Pinpoint the cell where the given text exists, returning its [x, y] midpoint coordinate. 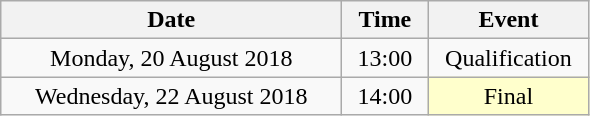
Event [508, 20]
14:00 [385, 96]
Final [508, 96]
Wednesday, 22 August 2018 [172, 96]
Qualification [508, 58]
13:00 [385, 58]
Time [385, 20]
Date [172, 20]
Monday, 20 August 2018 [172, 58]
